Locate the cell with the specified text and output its [X, Y] center coordinate. 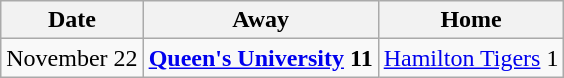
Date [72, 20]
Away [260, 20]
Hamilton Tigers 1 [471, 58]
Home [471, 20]
November 22 [72, 58]
Queen's University 11 [260, 58]
